Output the (x, y) coordinate of the center of the cell containing the given text.  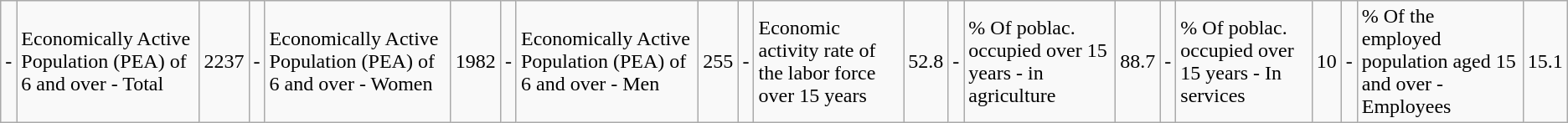
255 (719, 62)
10 (1327, 62)
Economically Active Population (PEA) of 6 and over - Women (358, 62)
15.1 (1545, 62)
2237 (224, 62)
% Of poblac. occupied over 15 years - in agriculture (1040, 62)
Economically Active Population (PEA) of 6 and over - Men (606, 62)
% Of poblac. occupied over 15 years - In services (1244, 62)
Economic activity rate of the labor force over 15 years (829, 62)
Economically Active Population (PEA) of 6 and over - Total (108, 62)
1982 (476, 62)
52.8 (926, 62)
88.7 (1137, 62)
% Of the employed population aged 15 and over - Employees (1440, 62)
